Capture the cell that displays the provided text and extract its (X, Y) central coordinate. 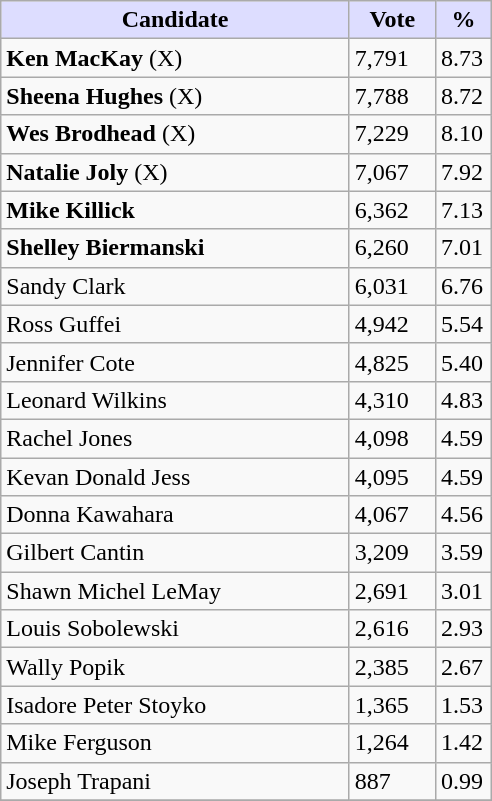
7.13 (463, 210)
8.73 (463, 58)
1,365 (392, 705)
Mike Killick (176, 210)
5.54 (463, 324)
% (463, 20)
Wally Popik (176, 667)
0.99 (463, 781)
4.83 (463, 400)
Candidate (176, 20)
2.93 (463, 629)
Sheena Hughes (X) (176, 96)
7,788 (392, 96)
Sandy Clark (176, 286)
1,264 (392, 743)
Louis Sobolewski (176, 629)
Ken MacKay (X) (176, 58)
Vote (392, 20)
8.10 (463, 134)
8.72 (463, 96)
Donna Kawahara (176, 515)
6,362 (392, 210)
7,067 (392, 172)
Ross Guffei (176, 324)
2.67 (463, 667)
Jennifer Cote (176, 362)
Joseph Trapani (176, 781)
Shawn Michel LeMay (176, 591)
4,310 (392, 400)
Shelley Biermanski (176, 248)
1.42 (463, 743)
3.01 (463, 591)
3,209 (392, 553)
3.59 (463, 553)
1.53 (463, 705)
Kevan Donald Jess (176, 477)
4,942 (392, 324)
Rachel Jones (176, 438)
Mike Ferguson (176, 743)
6,031 (392, 286)
6.76 (463, 286)
6,260 (392, 248)
Wes Brodhead (X) (176, 134)
Natalie Joly (X) (176, 172)
2,691 (392, 591)
Isadore Peter Stoyko (176, 705)
2,385 (392, 667)
Gilbert Cantin (176, 553)
7,791 (392, 58)
4,098 (392, 438)
4,095 (392, 477)
4.56 (463, 515)
7,229 (392, 134)
7.01 (463, 248)
2,616 (392, 629)
Leonard Wilkins (176, 400)
7.92 (463, 172)
887 (392, 781)
4,825 (392, 362)
5.40 (463, 362)
4,067 (392, 515)
